Identify which cell holds the provided text, then report its [x, y] central coordinate. 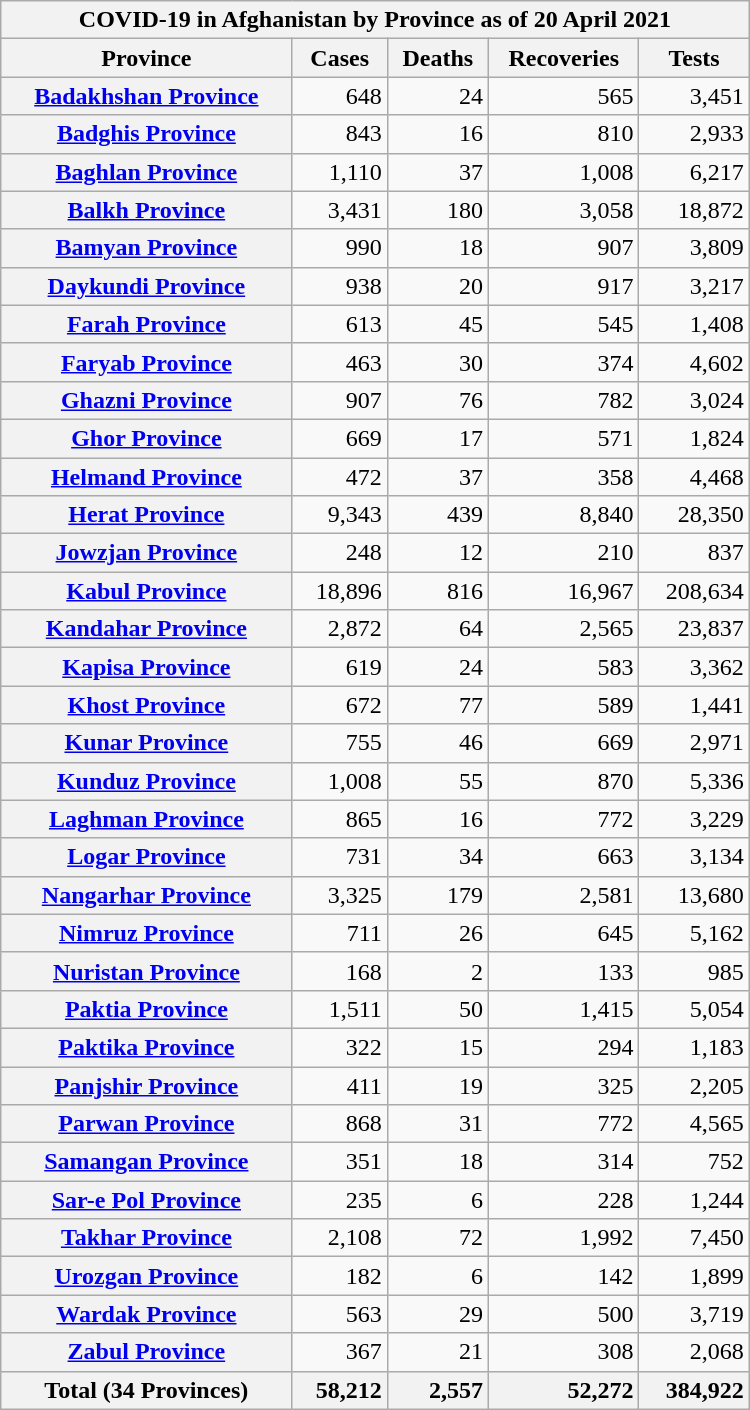
2,933 [694, 134]
23,837 [694, 629]
Laghman Province [146, 819]
2,565 [564, 629]
Herat Province [146, 515]
755 [340, 743]
4,565 [694, 1124]
351 [340, 1162]
648 [340, 96]
28,350 [694, 515]
34 [438, 857]
77 [438, 705]
168 [340, 971]
72 [438, 1238]
672 [340, 705]
472 [340, 477]
2,205 [694, 1085]
619 [340, 667]
367 [340, 1352]
868 [340, 1124]
Urozgan Province [146, 1276]
Kunduz Province [146, 781]
837 [694, 553]
Parwan Province [146, 1124]
3,809 [694, 248]
1,824 [694, 438]
Jowzjan Province [146, 553]
1,992 [564, 1238]
12 [438, 553]
782 [564, 400]
2,068 [694, 1352]
810 [564, 134]
4,468 [694, 477]
3,431 [340, 210]
Panjshir Province [146, 1085]
4,602 [694, 362]
142 [564, 1276]
Baghlan Province [146, 172]
Cases [340, 58]
2 [438, 971]
663 [564, 857]
3,134 [694, 857]
711 [340, 933]
7,450 [694, 1238]
Kunar Province [146, 743]
985 [694, 971]
18,872 [694, 210]
235 [340, 1200]
752 [694, 1162]
30 [438, 362]
180 [438, 210]
Ghazni Province [146, 400]
3,451 [694, 96]
314 [564, 1162]
865 [340, 819]
Balkh Province [146, 210]
Kandahar Province [146, 629]
Kapisa Province [146, 667]
1,415 [564, 1009]
Daykundi Province [146, 286]
15 [438, 1047]
3,325 [340, 895]
64 [438, 629]
179 [438, 895]
Badakhshan Province [146, 96]
645 [564, 933]
500 [564, 1314]
Takhar Province [146, 1238]
463 [340, 362]
1,244 [694, 1200]
322 [340, 1047]
Paktia Province [146, 1009]
COVID-19 in Afghanistan by Province as of 20 April 2021 [375, 20]
133 [564, 971]
Logar Province [146, 857]
Paktika Province [146, 1047]
411 [340, 1085]
Recoveries [564, 58]
Farah Province [146, 324]
870 [564, 781]
731 [340, 857]
182 [340, 1276]
29 [438, 1314]
9,343 [340, 515]
Tests [694, 58]
5,054 [694, 1009]
18,896 [340, 591]
613 [340, 324]
19 [438, 1085]
1,183 [694, 1047]
Samangan Province [146, 1162]
26 [438, 933]
3,217 [694, 286]
1,110 [340, 172]
20 [438, 286]
17 [438, 438]
Kabul Province [146, 591]
2,557 [438, 1390]
1,511 [340, 1009]
52,272 [564, 1390]
2,971 [694, 743]
58,212 [340, 1390]
990 [340, 248]
325 [564, 1085]
571 [564, 438]
210 [564, 553]
2,872 [340, 629]
545 [564, 324]
Faryab Province [146, 362]
358 [564, 477]
45 [438, 324]
374 [564, 362]
228 [564, 1200]
384,922 [694, 1390]
21 [438, 1352]
2,108 [340, 1238]
46 [438, 743]
Badghis Province [146, 134]
3,024 [694, 400]
Province [146, 58]
Nangarhar Province [146, 895]
5,336 [694, 781]
208,634 [694, 591]
938 [340, 286]
Helmand Province [146, 477]
Deaths [438, 58]
Khost Province [146, 705]
6,217 [694, 172]
Sar-e Pol Province [146, 1200]
917 [564, 286]
Zabul Province [146, 1352]
Bamyan Province [146, 248]
3,058 [564, 210]
76 [438, 400]
8,840 [564, 515]
50 [438, 1009]
589 [564, 705]
1,408 [694, 324]
Nimruz Province [146, 933]
1,899 [694, 1276]
13,680 [694, 895]
816 [438, 591]
1,441 [694, 705]
439 [438, 515]
5,162 [694, 933]
Wardak Province [146, 1314]
248 [340, 553]
563 [340, 1314]
16,967 [564, 591]
565 [564, 96]
583 [564, 667]
3,719 [694, 1314]
Total (34 Provinces) [146, 1390]
Ghor Province [146, 438]
3,362 [694, 667]
3,229 [694, 819]
308 [564, 1352]
843 [340, 134]
Nuristan Province [146, 971]
294 [564, 1047]
55 [438, 781]
31 [438, 1124]
2,581 [564, 895]
